Determine the (x, y) coordinate at the center of the cell enclosing the given text.  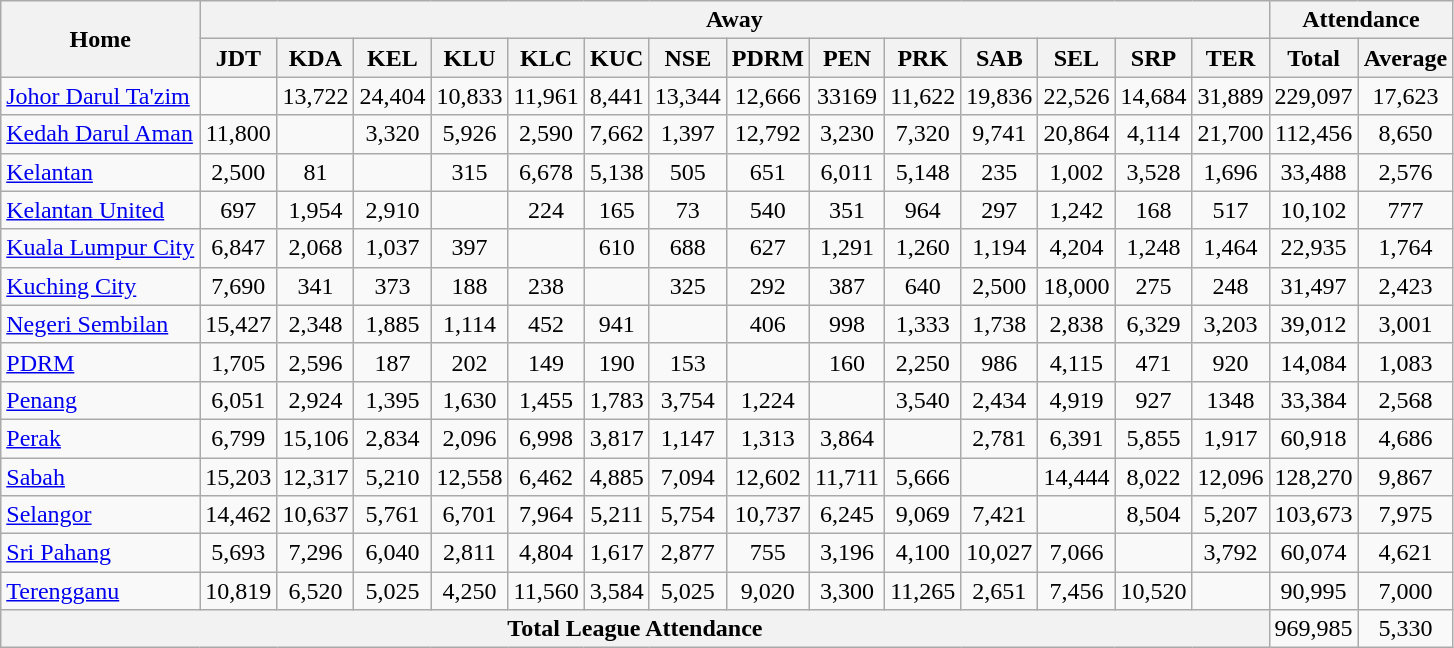
7,662 (616, 134)
325 (688, 286)
10,819 (238, 591)
1,738 (1000, 324)
2,096 (470, 438)
9,867 (1406, 477)
187 (392, 362)
3,817 (616, 438)
5,666 (923, 477)
10,027 (1000, 553)
Perak (100, 438)
11,961 (546, 96)
21,700 (1230, 134)
3,196 (846, 553)
1,917 (1230, 438)
3,320 (392, 134)
Attendance (1361, 20)
12,317 (316, 477)
7,690 (238, 286)
941 (616, 324)
Home (100, 39)
688 (688, 248)
964 (923, 210)
18,000 (1076, 286)
14,684 (1154, 96)
3,001 (1406, 324)
4,115 (1076, 362)
Johor Darul Ta'zim (100, 96)
Sabah (100, 477)
4,204 (1076, 248)
15,106 (316, 438)
188 (470, 286)
927 (1154, 400)
Total League Attendance (635, 629)
7,000 (1406, 591)
373 (392, 286)
KLU (470, 58)
1,333 (923, 324)
Selangor (100, 515)
7,964 (546, 515)
4,250 (470, 591)
12,096 (1230, 477)
8,504 (1154, 515)
103,673 (1314, 515)
315 (470, 172)
13,722 (316, 96)
3,540 (923, 400)
19,836 (1000, 96)
610 (616, 248)
6,391 (1076, 438)
3,230 (846, 134)
14,444 (1076, 477)
190 (616, 362)
PEN (846, 58)
15,203 (238, 477)
11,622 (923, 96)
627 (768, 248)
168 (1154, 210)
2,568 (1406, 400)
5,207 (1230, 515)
10,637 (316, 515)
Kelantan United (100, 210)
341 (316, 286)
7,296 (316, 553)
5,761 (392, 515)
KLC (546, 58)
12,666 (768, 96)
4,804 (546, 553)
777 (1406, 210)
33,384 (1314, 400)
10,833 (470, 96)
3,584 (616, 591)
6,998 (546, 438)
7,320 (923, 134)
165 (616, 210)
2,910 (392, 210)
640 (923, 286)
5,693 (238, 553)
Kuala Lumpur City (100, 248)
10,737 (768, 515)
1,224 (768, 400)
1,194 (1000, 248)
471 (1154, 362)
2,596 (316, 362)
387 (846, 286)
9,741 (1000, 134)
SRP (1154, 58)
1,260 (923, 248)
TER (1230, 58)
6,051 (238, 400)
6,847 (238, 248)
160 (846, 362)
1,248 (1154, 248)
7,066 (1076, 553)
33169 (846, 96)
7,421 (1000, 515)
248 (1230, 286)
7,975 (1406, 515)
Away (734, 20)
NSE (688, 58)
5,138 (616, 172)
11,800 (238, 134)
39,012 (1314, 324)
7,456 (1076, 591)
5,211 (616, 515)
6,799 (238, 438)
128,270 (1314, 477)
505 (688, 172)
1,242 (1076, 210)
KUC (616, 58)
406 (768, 324)
Kelantan (100, 172)
2,590 (546, 134)
1,464 (1230, 248)
2,838 (1076, 324)
22,935 (1314, 248)
12,792 (768, 134)
2,877 (688, 553)
KEL (392, 58)
4,919 (1076, 400)
2,651 (1000, 591)
5,330 (1406, 629)
755 (768, 553)
14,084 (1314, 362)
1,147 (688, 438)
3,300 (846, 591)
8,650 (1406, 134)
KDA (316, 58)
297 (1000, 210)
6,245 (846, 515)
1,083 (1406, 362)
8,441 (616, 96)
14,462 (238, 515)
4,686 (1406, 438)
6,011 (846, 172)
Average (1406, 58)
1,764 (1406, 248)
Terengganu (100, 591)
1348 (1230, 400)
4,885 (616, 477)
235 (1000, 172)
SEL (1076, 58)
Negeri Sembilan (100, 324)
112,456 (1314, 134)
Total (1314, 58)
651 (768, 172)
397 (470, 248)
31,889 (1230, 96)
Kedah Darul Aman (100, 134)
6,701 (470, 515)
540 (768, 210)
5,148 (923, 172)
6,462 (546, 477)
1,783 (616, 400)
153 (688, 362)
5,855 (1154, 438)
238 (546, 286)
22,526 (1076, 96)
Penang (100, 400)
2,811 (470, 553)
3,528 (1154, 172)
9,069 (923, 515)
12,602 (768, 477)
2,924 (316, 400)
73 (688, 210)
Sri Pahang (100, 553)
2,834 (392, 438)
PRK (923, 58)
8,022 (1154, 477)
2,576 (1406, 172)
5,210 (392, 477)
1,313 (768, 438)
20,864 (1076, 134)
1,037 (392, 248)
351 (846, 210)
4,114 (1154, 134)
149 (546, 362)
697 (238, 210)
24,404 (392, 96)
90,995 (1314, 591)
1,395 (392, 400)
2,250 (923, 362)
11,265 (923, 591)
1,705 (238, 362)
60,918 (1314, 438)
6,678 (546, 172)
9,020 (768, 591)
Kuching City (100, 286)
2,434 (1000, 400)
2,781 (1000, 438)
4,100 (923, 553)
1,397 (688, 134)
81 (316, 172)
275 (1154, 286)
4,621 (1406, 553)
11,711 (846, 477)
10,102 (1314, 210)
3,203 (1230, 324)
33,488 (1314, 172)
1,455 (546, 400)
JDT (238, 58)
17,623 (1406, 96)
920 (1230, 362)
5,754 (688, 515)
224 (546, 210)
2,423 (1406, 286)
2,068 (316, 248)
SAB (1000, 58)
969,985 (1314, 629)
13,344 (688, 96)
3,864 (846, 438)
15,427 (238, 324)
998 (846, 324)
2,348 (316, 324)
202 (470, 362)
3,754 (688, 400)
1,630 (470, 400)
1,291 (846, 248)
1,002 (1076, 172)
5,926 (470, 134)
6,329 (1154, 324)
1,114 (470, 324)
60,074 (1314, 553)
229,097 (1314, 96)
6,520 (316, 591)
452 (546, 324)
1,954 (316, 210)
292 (768, 286)
11,560 (546, 591)
12,558 (470, 477)
3,792 (1230, 553)
7,094 (688, 477)
1,617 (616, 553)
1,885 (392, 324)
517 (1230, 210)
6,040 (392, 553)
10,520 (1154, 591)
986 (1000, 362)
1,696 (1230, 172)
31,497 (1314, 286)
